Determine the (x, y) coordinate at the center of the cell enclosing the given text.  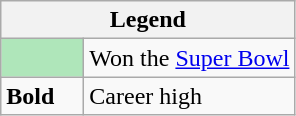
Bold (42, 96)
Legend (148, 20)
Won the Super Bowl (190, 58)
Career high (190, 96)
